For the text-containing cell, return its midpoint in [x, y] coordinate format. 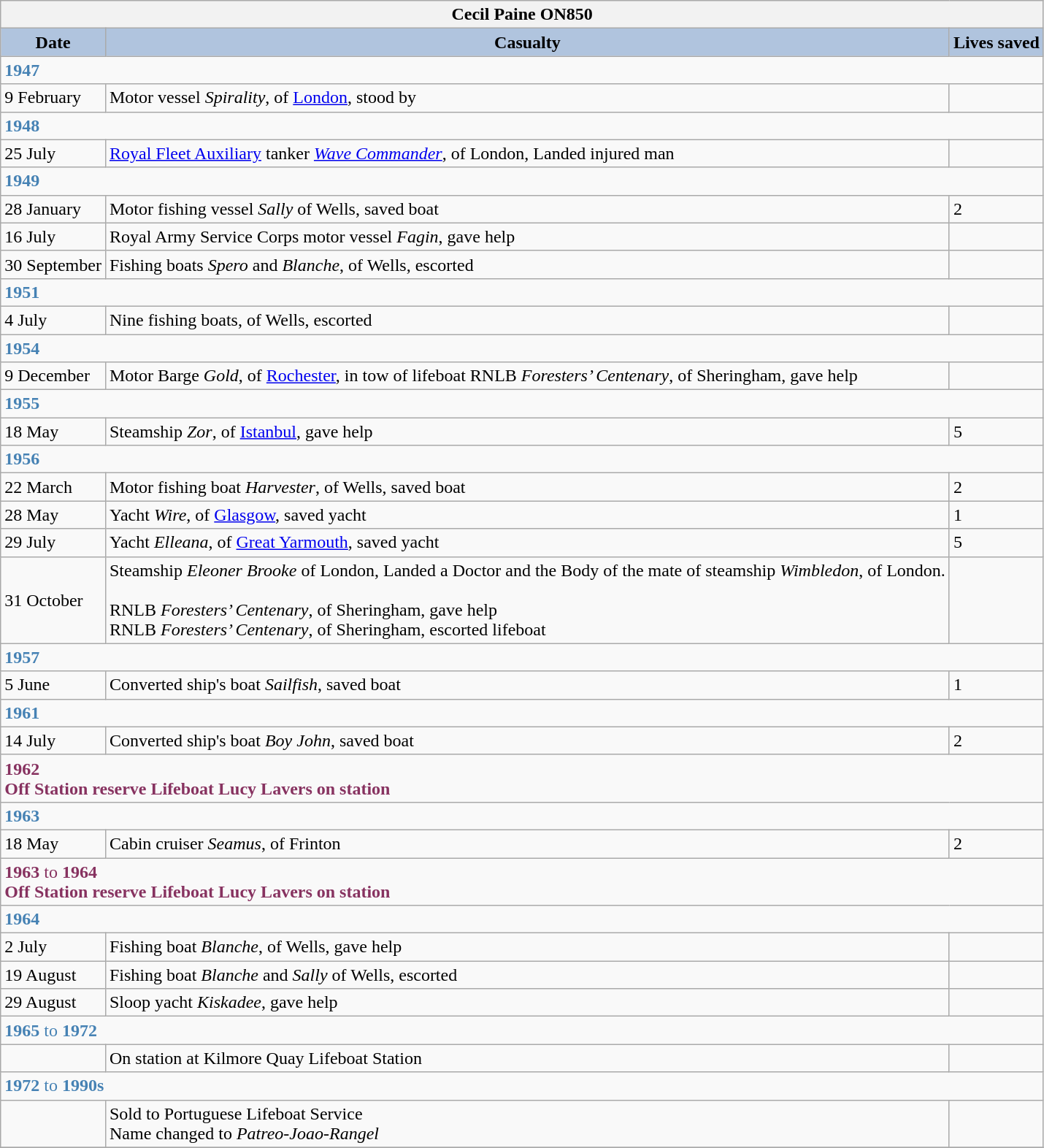
Royal Army Service Corps motor vessel Fagin, gave help [527, 237]
14 July [53, 741]
16 July [53, 237]
5 June [53, 685]
29 July [53, 543]
1947 [523, 70]
Royal Fleet Auxiliary tanker Wave Commander, of London, Landed injured man [527, 153]
On station at Kilmore Quay Lifeboat Station [527, 1058]
Fishing boat Blanche, of Wells, gave help [527, 947]
19 August [53, 975]
30 September [53, 264]
2 July [53, 947]
1956 [523, 459]
31 October [53, 600]
1963 [523, 816]
Yacht Elleana, of Great Yarmouth, saved yacht [527, 543]
Sold to Portuguese Lifeboat ServiceName changed to Patreo-Joao-Rangel [527, 1123]
Nine fishing boats, of Wells, escorted [527, 320]
Fishing boats Spero and Blanche, of Wells, escorted [527, 264]
1963 to 1964 Off Station reserve Lifeboat Lucy Lavers on station [523, 881]
Yacht Wire, of Glasgow, saved yacht [527, 515]
1957 [523, 657]
Motor fishing boat Harvester, of Wells, saved boat [527, 487]
1955 [523, 404]
1954 [523, 348]
1951 [523, 292]
1965 to 1972 [523, 1030]
29 August [53, 1003]
1948 [523, 126]
28 May [53, 515]
Date [53, 42]
1972 to 1990s [523, 1086]
Converted ship's boat Sailfish, saved boat [527, 685]
Cecil Paine ON850 [523, 15]
Steamship Zor, of Istanbul, gave help [527, 432]
1964 [523, 919]
25 July [53, 153]
9 December [53, 376]
Motor vessel Spirality, of London, stood by [527, 98]
1949 [523, 181]
28 January [53, 209]
1961 [523, 713]
Cabin cruiser Seamus, of Frinton [527, 843]
Sloop yacht Kiskadee, gave help [527, 1003]
Converted ship's boat Boy John, saved boat [527, 741]
22 March [53, 487]
Lives saved [996, 42]
Motor Barge Gold, of Rochester, in tow of lifeboat RNLB Foresters’ Centenary, of Sheringham, gave help [527, 376]
Fishing boat Blanche and Sally of Wells, escorted [527, 975]
1962 Off Station reserve Lifeboat Lucy Lavers on station [523, 778]
4 July [53, 320]
Motor fishing vessel Sally of Wells, saved boat [527, 209]
9 February [53, 98]
Casualty [527, 42]
